Extract the [x, y] coordinate from the center of the cell holding the provided text.  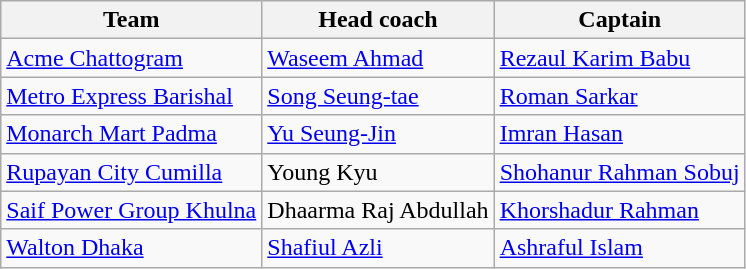
Walton Dhaka [132, 248]
Rupayan City Cumilla [132, 172]
Dhaarma Raj Abdullah [378, 210]
Rezaul Karim Babu [620, 58]
Captain [620, 20]
Imran Hasan [620, 134]
Roman Sarkar [620, 96]
Song Seung-tae [378, 96]
Metro Express Barishal [132, 96]
Waseem Ahmad [378, 58]
Team [132, 20]
Yu Seung-Jin [378, 134]
Young Kyu [378, 172]
Monarch Mart Padma [132, 134]
Ashraful Islam [620, 248]
Saif Power Group Khulna [132, 210]
Shafiul Azli [378, 248]
Shohanur Rahman Sobuj [620, 172]
Acme Chattogram [132, 58]
Head coach [378, 20]
Khorshadur Rahman [620, 210]
